For the text-containing cell, return its midpoint in (X, Y) coordinate format. 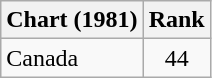
Chart (1981) (72, 20)
Rank (176, 20)
44 (176, 58)
Canada (72, 58)
